Return the (X, Y) coordinate for the center point of the cell that contains the specified text.  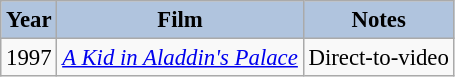
1997 (29, 58)
A Kid in Aladdin's Palace (180, 58)
Film (180, 20)
Notes (378, 20)
Year (29, 20)
Direct-to-video (378, 58)
